Find where the given text appears and provide that cell's center as (X, Y) coordinate. 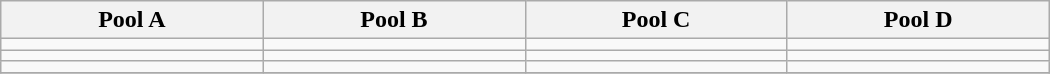
Pool D (918, 20)
Pool C (656, 20)
Pool A (132, 20)
Pool B (394, 20)
